Extract the (x, y) coordinate from the center of the cell holding the provided text.  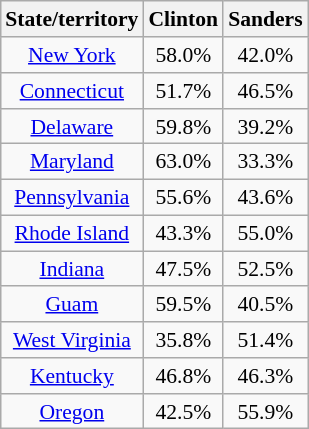
Connecticut (72, 91)
46.8% (183, 376)
Sanders (266, 19)
43.3% (183, 233)
Pennsylvania (72, 197)
42.0% (266, 55)
55.6% (183, 197)
State/territory (72, 19)
59.5% (183, 304)
Rhode Island (72, 233)
59.8% (183, 126)
39.2% (266, 126)
46.5% (266, 91)
Delaware (72, 126)
51.4% (266, 340)
58.0% (183, 55)
55.9% (266, 411)
35.8% (183, 340)
New York (72, 55)
42.5% (183, 411)
51.7% (183, 91)
55.0% (266, 233)
Kentucky (72, 376)
43.6% (266, 197)
Oregon (72, 411)
Guam (72, 304)
Indiana (72, 269)
40.5% (266, 304)
47.5% (183, 269)
46.3% (266, 376)
63.0% (183, 162)
33.3% (266, 162)
52.5% (266, 269)
West Virginia (72, 340)
Maryland (72, 162)
Clinton (183, 19)
